Capture the cell that displays the provided text and extract its [x, y] central coordinate. 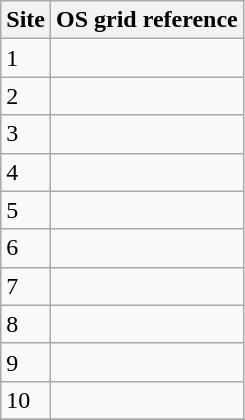
2 [26, 96]
3 [26, 134]
Site [26, 20]
OS grid reference [146, 20]
9 [26, 362]
5 [26, 210]
8 [26, 324]
4 [26, 172]
6 [26, 248]
10 [26, 400]
7 [26, 286]
1 [26, 58]
